Return the [x, y] coordinate for the center point of the cell that contains the specified text.  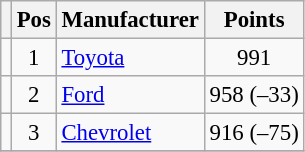
3 [34, 133]
Toyota [130, 58]
2 [34, 95]
916 (–75) [254, 133]
Manufacturer [130, 20]
Chevrolet [130, 133]
991 [254, 58]
Points [254, 20]
Ford [130, 95]
Pos [34, 20]
958 (–33) [254, 95]
1 [34, 58]
